Provide the (X, Y) coordinate of the cell's center where the given text is located.  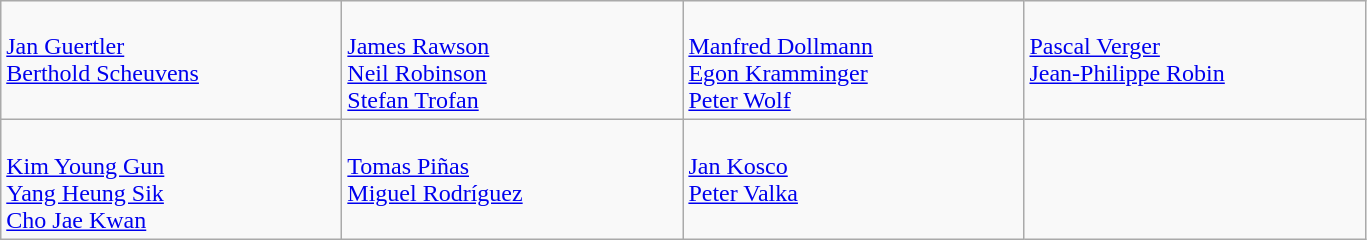
Jan KoscoPeter Valka (854, 180)
Tomas PiñasMiguel Rodríguez (512, 180)
Pascal VergerJean-Philippe Robin (1194, 60)
James RawsonNeil RobinsonStefan Trofan (512, 60)
Jan GuertlerBerthold Scheuvens (172, 60)
Kim Young GunYang Heung SikCho Jae Kwan (172, 180)
Manfred DollmannEgon KrammingerPeter Wolf (854, 60)
